Pinpoint the cell where the given text exists, returning its [x, y] midpoint coordinate. 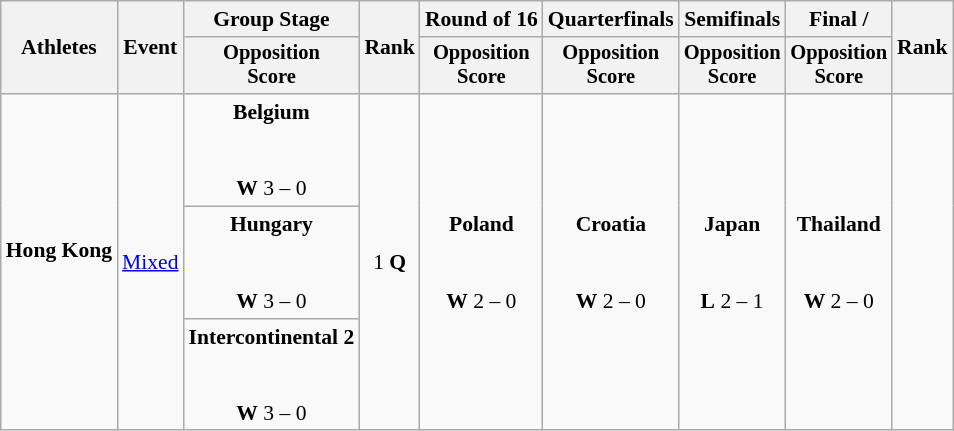
Final / [838, 19]
Athletes [59, 48]
HungaryW 3 – 0 [272, 263]
Hong Kong [59, 262]
JapanL 2 – 1 [732, 262]
Group Stage [272, 19]
CroatiaW 2 – 0 [611, 262]
1 Q [390, 262]
ThailandW 2 – 0 [838, 262]
Intercontinental 2W 3 – 0 [272, 375]
BelgiumW 3 – 0 [272, 150]
Round of 16 [482, 19]
Mixed [150, 262]
Event [150, 48]
PolandW 2 – 0 [482, 262]
Quarterfinals [611, 19]
Semifinals [732, 19]
